Provide the (X, Y) coordinate of the cell's center where the given text is located.  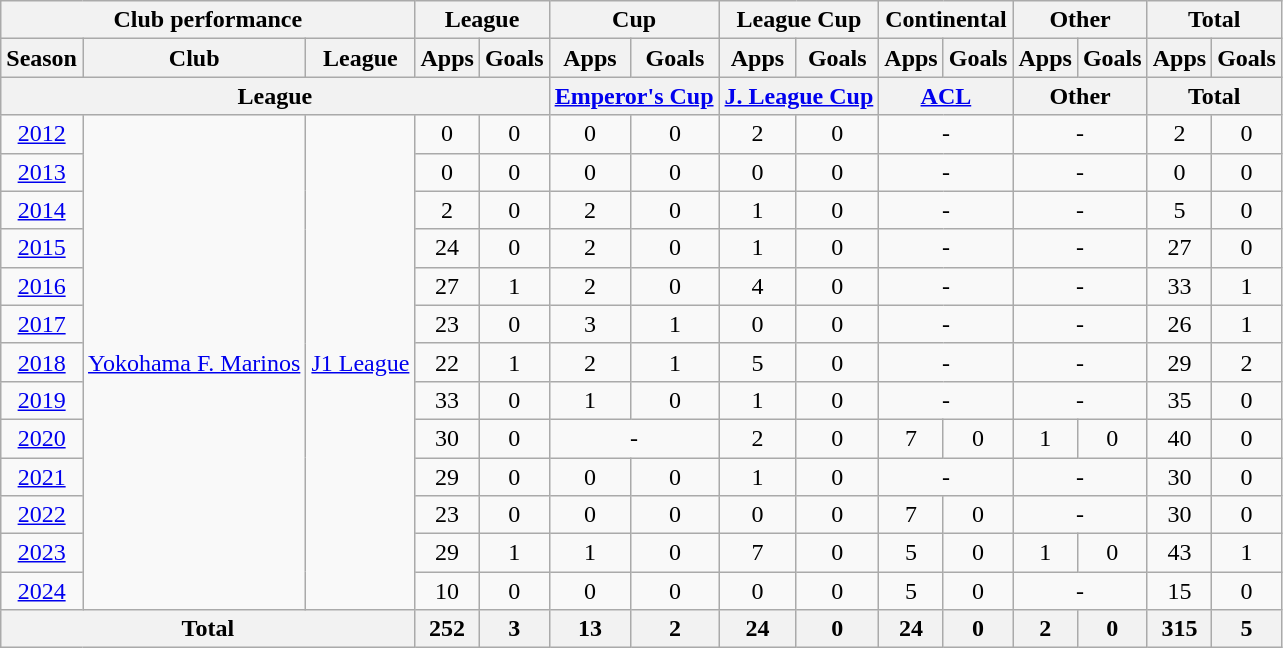
J. League Cup (799, 96)
J1 League (360, 362)
2015 (42, 248)
252 (447, 629)
35 (1179, 400)
Club performance (208, 20)
Club (194, 58)
2012 (42, 134)
Emperor's Cup (634, 96)
ACL (946, 96)
2014 (42, 210)
League Cup (799, 20)
2023 (42, 553)
Continental (946, 20)
4 (758, 286)
43 (1179, 553)
2019 (42, 400)
22 (447, 362)
40 (1179, 438)
2018 (42, 362)
15 (1179, 591)
2017 (42, 324)
2021 (42, 477)
2020 (42, 438)
10 (447, 591)
2013 (42, 172)
2024 (42, 591)
26 (1179, 324)
Cup (634, 20)
Season (42, 58)
Yokohama F. Marinos (194, 362)
2022 (42, 515)
315 (1179, 629)
2016 (42, 286)
13 (590, 629)
